Detect which cell encompasses the target text, then output its [X, Y] center coordinate. 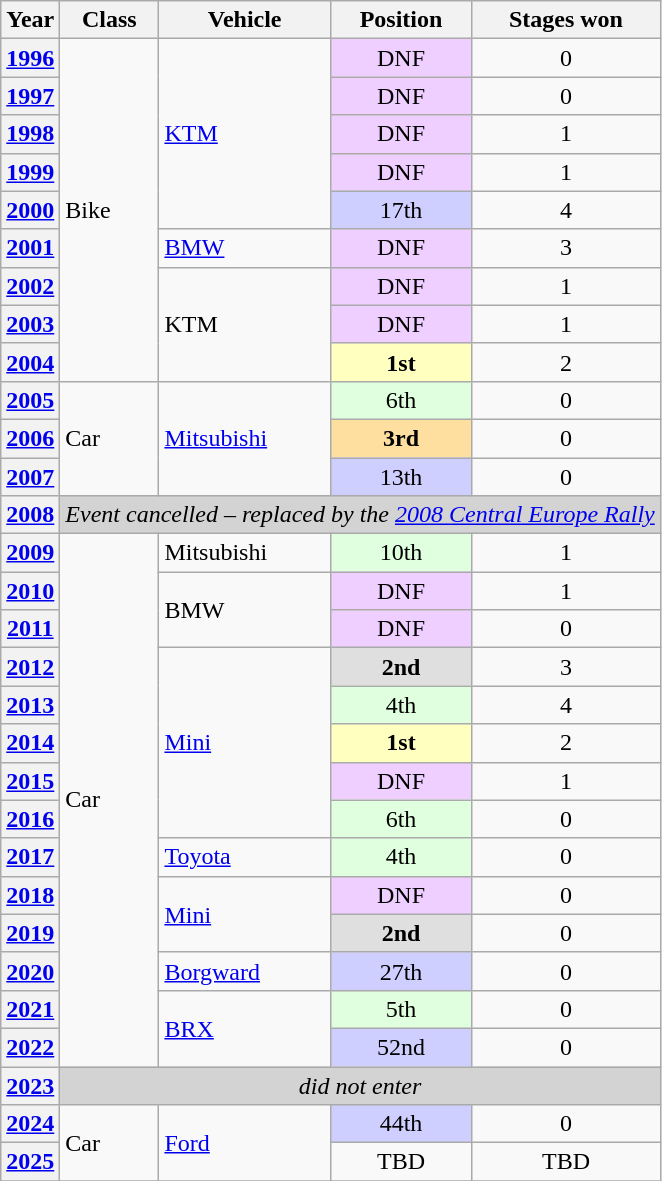
1997 [30, 96]
2012 [30, 667]
Event cancelled – replaced by the 2008 Central Europe Rally [360, 515]
27th [400, 971]
2000 [30, 210]
2017 [30, 857]
did not enter [360, 1085]
1999 [30, 172]
Year [30, 20]
2021 [30, 1009]
2003 [30, 324]
2008 [30, 515]
2011 [30, 629]
2015 [30, 781]
2014 [30, 743]
Borgward [244, 971]
2009 [30, 553]
10th [400, 553]
2013 [30, 705]
2022 [30, 1047]
2024 [30, 1124]
1998 [30, 134]
2001 [30, 248]
Bike [110, 210]
2005 [30, 400]
44th [400, 1124]
2020 [30, 971]
2023 [30, 1085]
5th [400, 1009]
2002 [30, 286]
1996 [30, 58]
Position [400, 20]
Class [110, 20]
2006 [30, 438]
3rd [400, 438]
2018 [30, 895]
2019 [30, 933]
Ford [244, 1143]
2025 [30, 1162]
2010 [30, 591]
13th [400, 477]
2016 [30, 819]
52nd [400, 1047]
2007 [30, 477]
Stages won [566, 20]
17th [400, 210]
2004 [30, 362]
BRX [244, 1028]
Vehicle [244, 20]
Toyota [244, 857]
